Extract the [x, y] coordinate from the center of the cell holding the provided text.  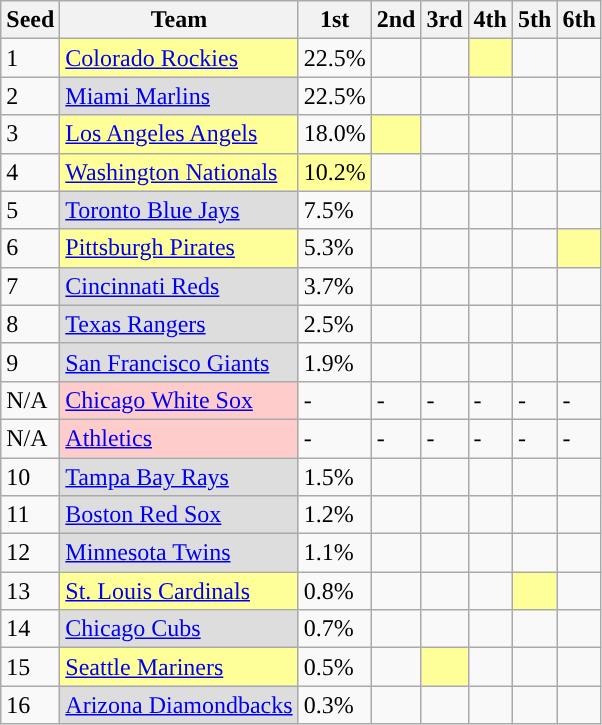
9 [30, 362]
2nd [396, 20]
Miami Marlins [179, 96]
5th [534, 20]
14 [30, 629]
2 [30, 96]
3 [30, 134]
0.5% [334, 667]
Arizona Diamondbacks [179, 705]
4th [490, 20]
11 [30, 515]
3.7% [334, 286]
1st [334, 20]
Athletics [179, 438]
Tampa Bay Rays [179, 477]
1.1% [334, 553]
Team [179, 20]
Texas Rangers [179, 324]
Chicago White Sox [179, 400]
San Francisco Giants [179, 362]
1.9% [334, 362]
Los Angeles Angels [179, 134]
Boston Red Sox [179, 515]
15 [30, 667]
7 [30, 286]
5.3% [334, 248]
0.8% [334, 591]
0.7% [334, 629]
8 [30, 324]
Pittsburgh Pirates [179, 248]
Seattle Mariners [179, 667]
12 [30, 553]
Minnesota Twins [179, 553]
6th [579, 20]
18.0% [334, 134]
13 [30, 591]
Chicago Cubs [179, 629]
5 [30, 210]
Toronto Blue Jays [179, 210]
2.5% [334, 324]
0.3% [334, 705]
St. Louis Cardinals [179, 591]
1.5% [334, 477]
4 [30, 172]
10.2% [334, 172]
Seed [30, 20]
7.5% [334, 210]
6 [30, 248]
3rd [444, 20]
16 [30, 705]
Cincinnati Reds [179, 286]
1 [30, 58]
Washington Nationals [179, 172]
Colorado Rockies [179, 58]
1.2% [334, 515]
10 [30, 477]
